Provide the (x, y) coordinate of the cell's center where the given text is located.  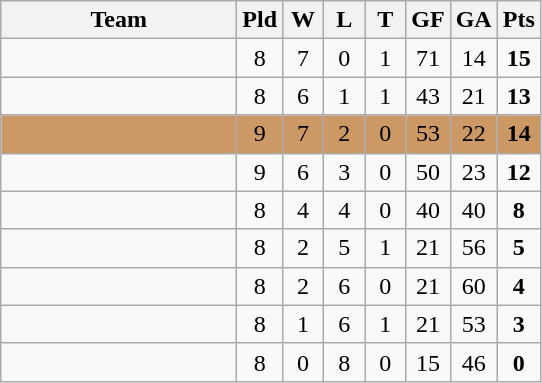
22 (474, 134)
W (304, 20)
43 (428, 96)
12 (518, 172)
GF (428, 20)
46 (474, 362)
Team (119, 20)
71 (428, 58)
23 (474, 172)
13 (518, 96)
GA (474, 20)
Pld (260, 20)
Pts (518, 20)
60 (474, 286)
T (386, 20)
50 (428, 172)
56 (474, 248)
L (344, 20)
